Find where the given text appears and provide that cell's center as [x, y] coordinate. 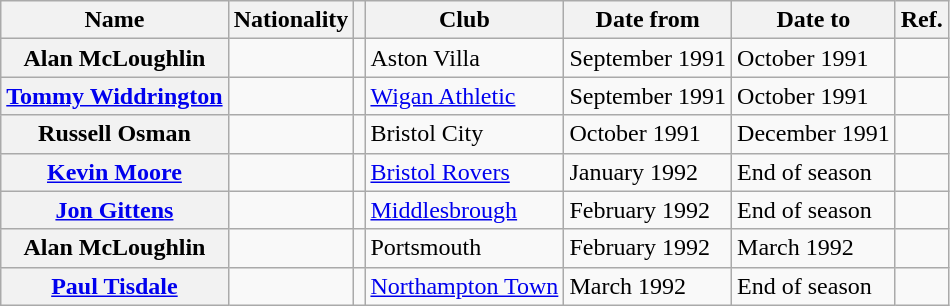
Middlesbrough [464, 210]
Kevin Moore [114, 172]
Aston Villa [464, 58]
December 1991 [814, 134]
Date from [648, 20]
Ref. [922, 20]
Jon Gittens [114, 210]
Paul Tisdale [114, 286]
Bristol City [464, 134]
Bristol Rovers [464, 172]
Tommy Widdrington [114, 96]
Club [464, 20]
Date to [814, 20]
Northampton Town [464, 286]
Nationality [291, 20]
January 1992 [648, 172]
Wigan Athletic [464, 96]
Portsmouth [464, 248]
Name [114, 20]
Russell Osman [114, 134]
